Locate the cell with the specified text and output its (x, y) center coordinate. 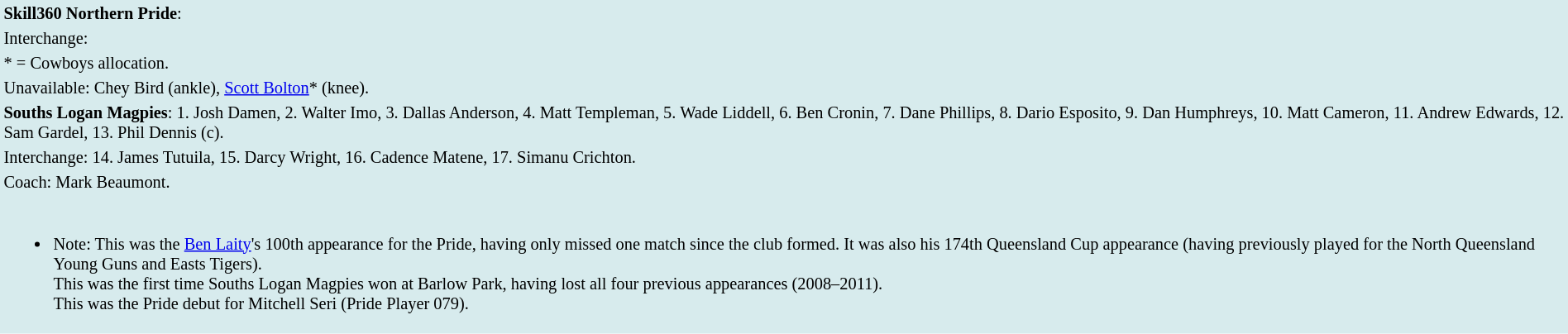
Interchange: 14. James Tutuila, 15. Darcy Wright, 16. Cadence Matene, 17. Simanu Crichton. (784, 157)
Skill360 Northern Pride: (784, 13)
* = Cowboys allocation. (784, 63)
Coach: Mark Beaumont. (784, 182)
Interchange: (784, 38)
Unavailable: Chey Bird (ankle), Scott Bolton* (knee). (784, 88)
